Determine the [X, Y] coordinate at the center of the cell enclosing the given text.  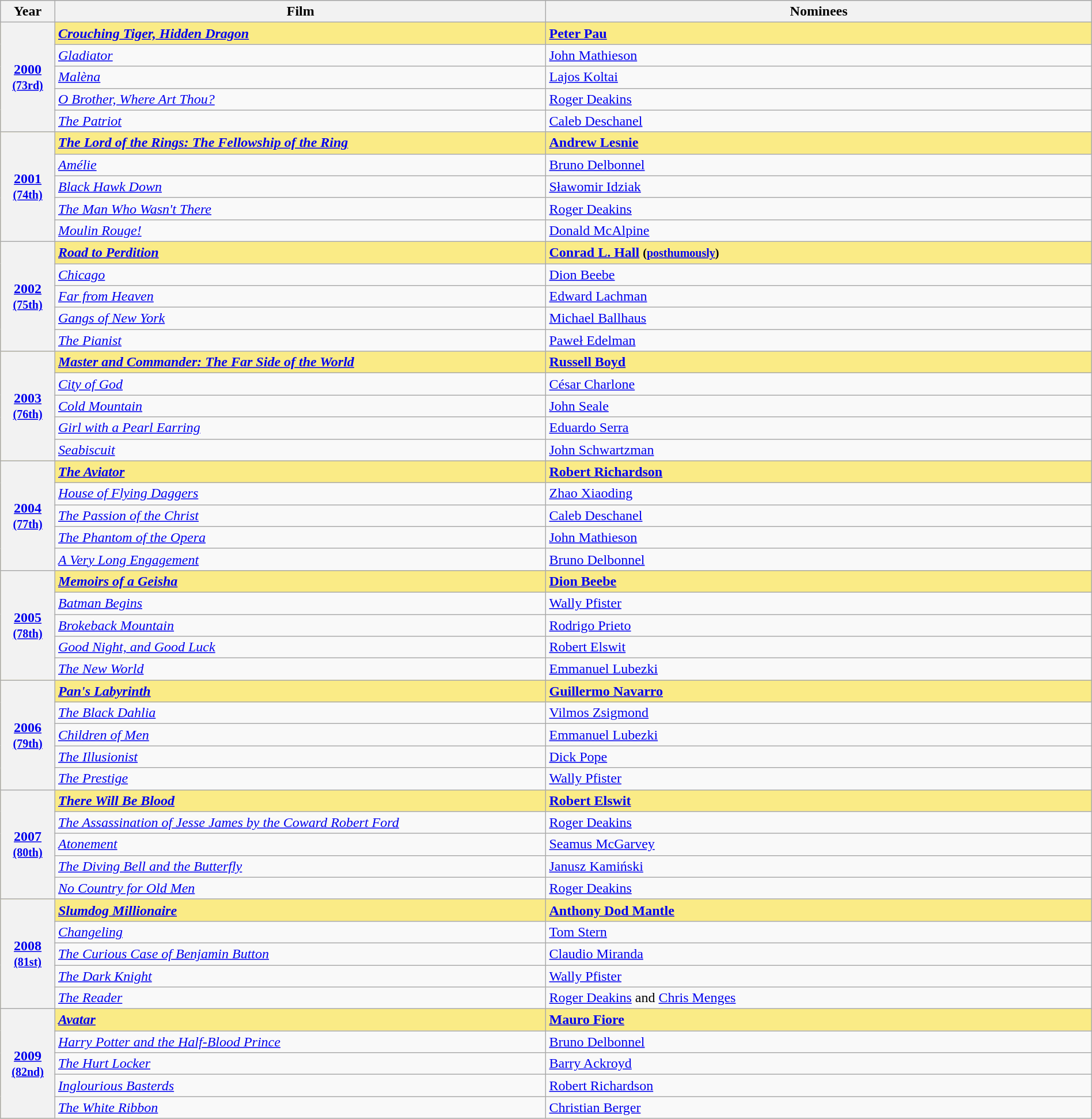
Mauro Fiore [819, 1020]
2006(79th) [28, 735]
Paweł Edelman [819, 340]
Eduardo Serra [819, 428]
House of Flying Daggers [301, 494]
2001(74th) [28, 187]
Dick Pope [819, 757]
Changeling [301, 932]
Andrew Lesnie [819, 143]
The Patriot [301, 121]
Tom Stern [819, 932]
César Charlone [819, 384]
Janusz Kamiński [819, 866]
The Prestige [301, 779]
2008(81st) [28, 954]
Vilmos Zsigmond [819, 713]
Gangs of New York [301, 318]
Nominees [819, 12]
The Illusionist [301, 757]
Road to Perdition [301, 252]
Inglourious Basterds [301, 1086]
The Pianist [301, 340]
Peter Pau [819, 33]
The Man Who Wasn't There [301, 208]
The Lord of the Rings: The Fellowship of the Ring [301, 143]
Batman Begins [301, 603]
A Very Long Engagement [301, 559]
Avatar [301, 1020]
Seabiscuit [301, 450]
The New World [301, 669]
John Seale [819, 406]
The Curious Case of Benjamin Button [301, 954]
O Brother, Where Art Thou? [301, 99]
City of God [301, 384]
Gladiator [301, 55]
The Assassination of Jesse James by the Coward Robert Ford [301, 822]
Edward Lachman [819, 297]
John Schwartzman [819, 450]
Claudio Miranda [819, 954]
Harry Potter and the Half-Blood Prince [301, 1042]
Seamus McGarvey [819, 844]
The Reader [301, 998]
Donald McAlpine [819, 230]
Lajos Koltai [819, 77]
No Country for Old Men [301, 888]
Christian Berger [819, 1107]
Anthony Dod Mantle [819, 910]
2000(73rd) [28, 77]
The Black Dahlia [301, 713]
Crouching Tiger, Hidden Dragon [301, 33]
There Will Be Blood [301, 801]
Roger Deakins and Chris Menges [819, 998]
Moulin Rouge! [301, 230]
Black Hawk Down [301, 187]
Memoirs of a Geisha [301, 581]
The Hurt Locker [301, 1064]
Rodrigo Prieto [819, 625]
Zhao Xiaoding [819, 494]
2002(75th) [28, 296]
2004(77th) [28, 515]
Far from Heaven [301, 297]
Michael Ballhaus [819, 318]
The Diving Bell and the Butterfly [301, 866]
Amélie [301, 165]
2003(76th) [28, 406]
Malèna [301, 77]
Barry Ackroyd [819, 1064]
Girl with a Pearl Earring [301, 428]
The White Ribbon [301, 1107]
Film [301, 12]
Conrad L. Hall (posthumously) [819, 252]
The Phantom of the Opera [301, 537]
Pan's Labyrinth [301, 691]
Guillermo Navarro [819, 691]
2007(80th) [28, 844]
Children of Men [301, 735]
Cold Mountain [301, 406]
The Aviator [301, 472]
Sławomir Idziak [819, 187]
Brokeback Mountain [301, 625]
The Passion of the Christ [301, 515]
Chicago [301, 275]
Russell Boyd [819, 362]
Slumdog Millionaire [301, 910]
2005(78th) [28, 625]
Master and Commander: The Far Side of the World [301, 362]
Good Night, and Good Luck [301, 647]
2009(82nd) [28, 1064]
Year [28, 12]
The Dark Knight [301, 976]
Atonement [301, 844]
